Find where the given text appears and provide that cell's center as [x, y] coordinate. 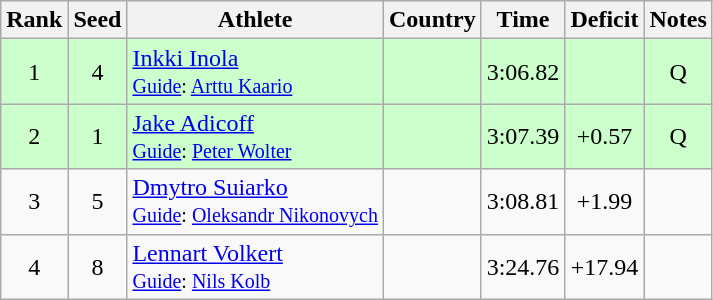
3:08.81 [523, 202]
Country [432, 20]
Athlete [256, 20]
3:24.76 [523, 266]
2 [34, 136]
Rank [34, 20]
Seed [98, 20]
Deficit [604, 20]
Time [523, 20]
Dmytro SuiarkoGuide: Oleksandr Nikonovych [256, 202]
+0.57 [604, 136]
5 [98, 202]
+17.94 [604, 266]
+1.99 [604, 202]
3:07.39 [523, 136]
Lennart VolkertGuide: Nils Kolb [256, 266]
Notes [678, 20]
3 [34, 202]
Inkki InolaGuide: Arttu Kaario [256, 72]
3:06.82 [523, 72]
Jake AdicoffGuide: Peter Wolter [256, 136]
8 [98, 266]
